From the cell containing the given text, extract its center point as (x, y) coordinate. 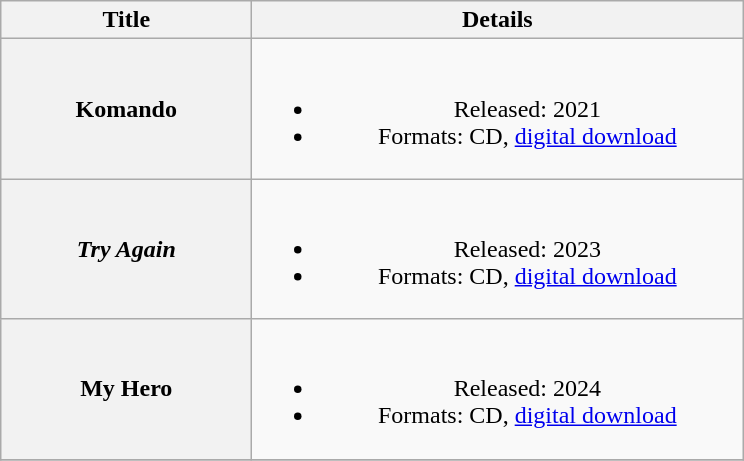
Title (126, 20)
Try Again (126, 249)
Released: 2021Formats: CD, digital download (498, 109)
My Hero (126, 389)
Details (498, 20)
Released: 2023Formats: CD, digital download (498, 249)
Released: 2024Formats: CD, digital download (498, 389)
Komando (126, 109)
